Extract the [x, y] coordinate from the center of the cell holding the provided text.  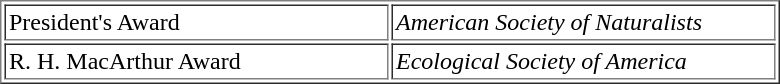
Ecological Society of America [584, 62]
American Society of Naturalists [584, 22]
President's Award [196, 22]
R. H. MacArthur Award [196, 62]
